Scan for the cell matching the given text and deliver its [X, Y] coordinate at center. 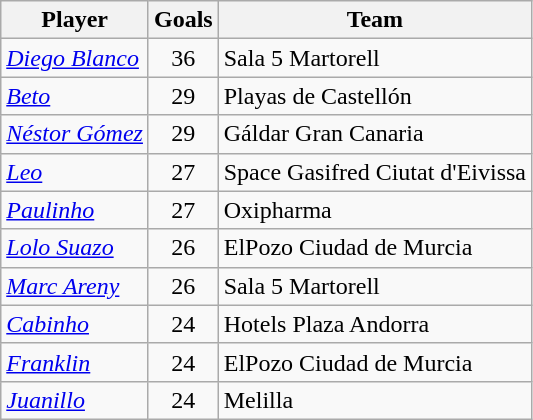
Gáldar Gran Canaria [374, 134]
Leo [75, 172]
Oxipharma [374, 210]
Beto [75, 96]
36 [183, 58]
Marc Areny [75, 286]
Goals [183, 20]
Player [75, 20]
Hotels Plaza Andorra [374, 324]
Cabinho [75, 324]
Néstor Gómez [75, 134]
Team [374, 20]
Playas de Castellón [374, 96]
Juanillo [75, 400]
Lolo Suazo [75, 248]
Space Gasifred Ciutat d'Eivissa [374, 172]
Melilla [374, 400]
Franklin [75, 362]
Diego Blanco [75, 58]
Paulinho [75, 210]
